Return the (X, Y) coordinate for the center point of the cell that contains the specified text.  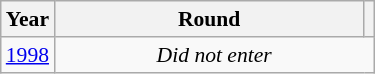
Round (209, 19)
1998 (28, 55)
Year (28, 19)
Did not enter (214, 55)
